Return [X, Y] of the center of cell containing provided text 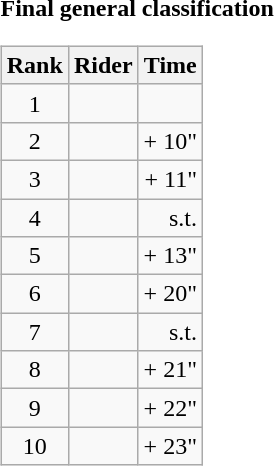
6 [34, 294]
Rank [34, 65]
8 [34, 370]
+ 20" [170, 294]
5 [34, 256]
2 [34, 141]
1 [34, 103]
7 [34, 332]
9 [34, 408]
Time [170, 65]
+ 22" [170, 408]
+ 10" [170, 141]
3 [34, 179]
+ 11" [170, 179]
+ 21" [170, 370]
10 [34, 446]
4 [34, 217]
+ 23" [170, 446]
Rider [103, 65]
+ 13" [170, 256]
